Detect which cell encompasses the target text, then output its (x, y) center coordinate. 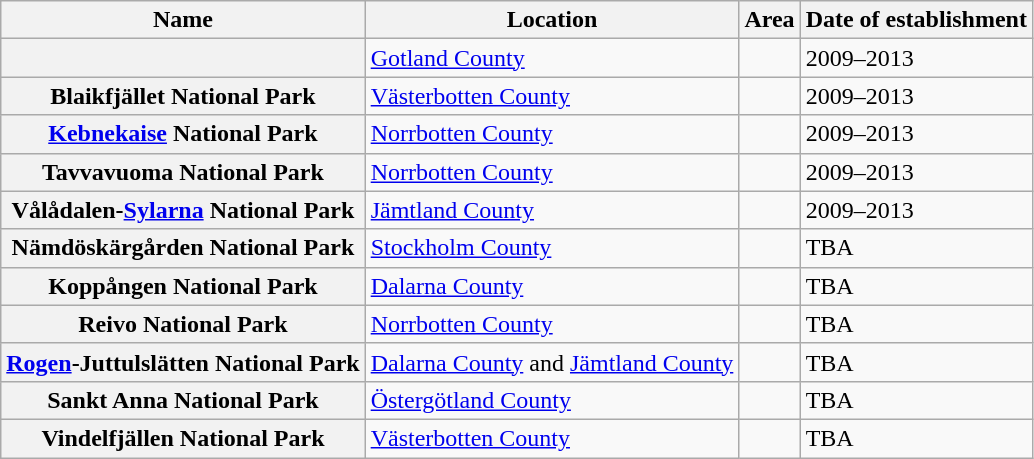
Stockholm County (552, 248)
Vålådalen-Sylarna National Park (183, 210)
Blaikfjället National Park (183, 96)
Tavvavuoma National Park (183, 172)
Area (770, 20)
Gotland County (552, 58)
Kebnekaise National Park (183, 134)
Östergötland County (552, 400)
Dalarna County and Jämtland County (552, 362)
Koppången National Park (183, 286)
Sankt Anna National Park (183, 400)
Name (183, 20)
Reivo National Park (183, 324)
Date of establishment (916, 20)
Rogen-Juttulslätten National Park (183, 362)
Location (552, 20)
Jämtland County (552, 210)
Nämdöskärgården National Park (183, 248)
Vindelfjällen National Park (183, 438)
Dalarna County (552, 286)
